Provide the (X, Y) coordinate of the cell's center where the given text is located.  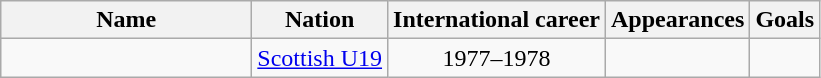
Goals (785, 20)
1977–1978 (497, 58)
Appearances (677, 20)
International career (497, 20)
Scottish U19 (320, 58)
Name (126, 20)
Nation (320, 20)
